Output the [X, Y] coordinate of the center of the cell containing the given text.  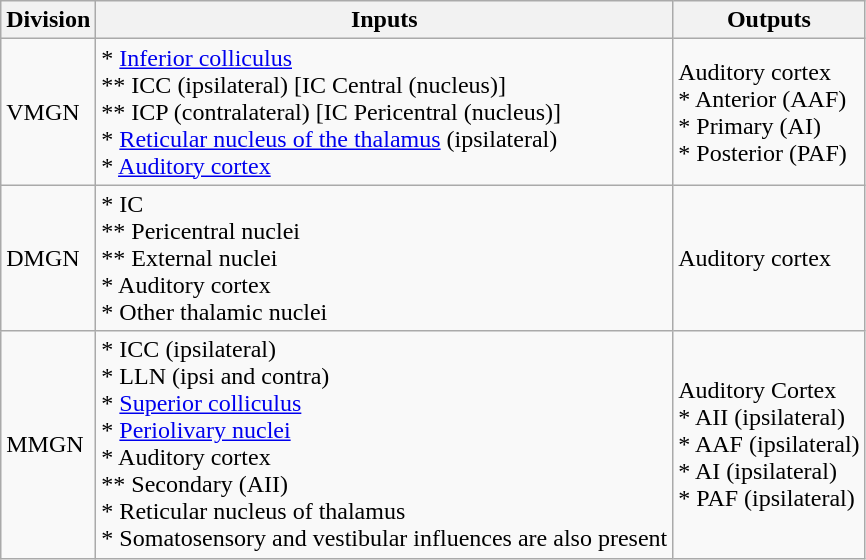
MMGN [48, 444]
Inputs [384, 20]
VMGN [48, 112]
Auditory Cortex* AII (ipsilateral)* AAF (ipsilateral)* AI (ipsilateral)* PAF (ipsilateral) [769, 444]
Auditory cortex [769, 258]
Outputs [769, 20]
Division [48, 20]
Auditory cortex* Anterior (AAF)* Primary (AI)* Posterior (PAF) [769, 112]
DMGN [48, 258]
* IC** Pericentral nuclei** External nuclei* Auditory cortex* Other thalamic nuclei [384, 258]
